Pinpoint the cell where the given text exists, returning its (x, y) midpoint coordinate. 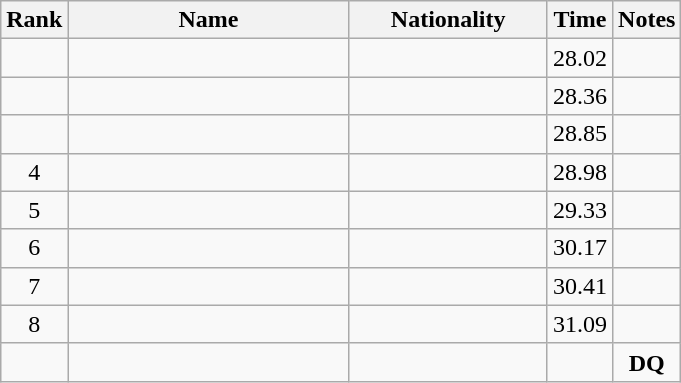
7 (34, 286)
8 (34, 324)
5 (34, 210)
Notes (647, 20)
Nationality (448, 20)
6 (34, 248)
28.85 (580, 134)
4 (34, 172)
Time (580, 20)
30.41 (580, 286)
30.17 (580, 248)
Rank (34, 20)
DQ (647, 362)
28.36 (580, 96)
Name (208, 20)
29.33 (580, 210)
28.98 (580, 172)
31.09 (580, 324)
28.02 (580, 58)
